Return [x, y] of the center of cell containing provided text 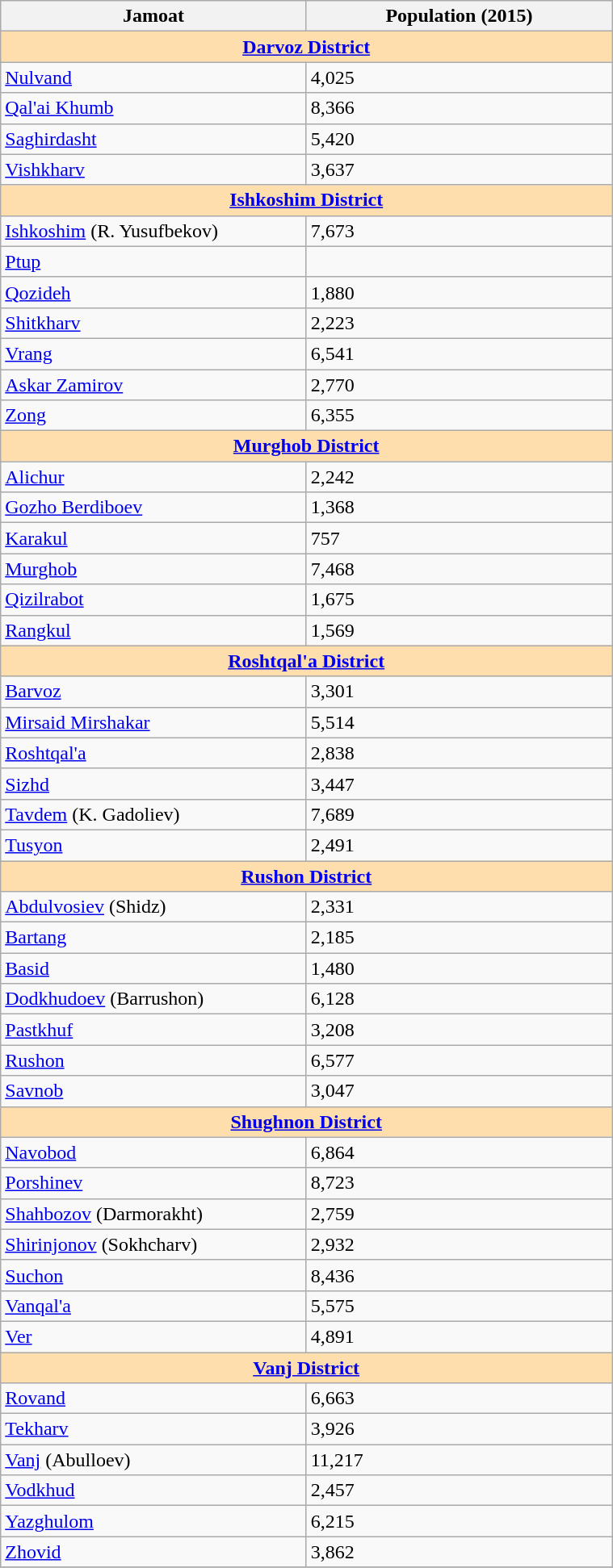
Rovand [153, 1399]
5,514 [459, 722]
Barvoz [153, 692]
Rushon District [307, 876]
2,457 [459, 1491]
Tekharv [153, 1429]
Gozho Berdiboev [153, 508]
Qal'ai Khumb [153, 108]
7,468 [459, 569]
Yazghulom [153, 1521]
1,480 [459, 968]
Suchon [153, 1275]
Qizilrabot [153, 600]
Vanj District [307, 1368]
Ver [153, 1336]
3,208 [459, 1030]
Zong [153, 416]
Dodkhudoev (Barrushon) [153, 999]
Ptup [153, 261]
4,025 [459, 77]
6,541 [459, 353]
Shahbozov (Darmorakht) [153, 1214]
1,880 [459, 292]
Murghob [153, 569]
Vodkhud [153, 1491]
1,368 [459, 508]
Porshinev [153, 1183]
Ishkoshim District [307, 200]
3,926 [459, 1429]
2,932 [459, 1244]
4,891 [459, 1336]
Rushon [153, 1060]
Alichur [153, 477]
Askar Zamirov [153, 385]
Murghob District [307, 446]
Saghirdasht [153, 139]
5,575 [459, 1306]
2,770 [459, 385]
6,577 [459, 1060]
6,864 [459, 1152]
2,491 [459, 845]
Nulvand [153, 77]
3,447 [459, 784]
Karakul [153, 538]
2,242 [459, 477]
Shughnon District [307, 1122]
6,663 [459, 1399]
2,223 [459, 323]
Shirinjonov (Sokhcharv) [153, 1244]
2,185 [459, 938]
3,862 [459, 1552]
Shitkharv [153, 323]
Vishkharv [153, 169]
Tavdem (K. Gadoliev) [153, 814]
3,047 [459, 1091]
3,301 [459, 692]
6,215 [459, 1521]
5,420 [459, 139]
Pastkhuf [153, 1030]
Abdulvosiev (Shidz) [153, 907]
Vanqal'a [153, 1306]
Roshtqal'a District [307, 661]
Bartang [153, 938]
11,217 [459, 1460]
Roshtqal'a [153, 753]
2,331 [459, 907]
Vanj (Abulloev) [153, 1460]
Sizhd [153, 784]
2,759 [459, 1214]
Basid [153, 968]
7,673 [459, 231]
Qozideh [153, 292]
1,675 [459, 600]
6,128 [459, 999]
8,723 [459, 1183]
1,569 [459, 630]
6,355 [459, 416]
Rangkul [153, 630]
757 [459, 538]
3,637 [459, 169]
Savnob [153, 1091]
Vrang [153, 353]
7,689 [459, 814]
Tusyon [153, 845]
Ishkoshim (R. Yusufbekov) [153, 231]
Navobod [153, 1152]
2,838 [459, 753]
Darvoz District [307, 47]
Mirsaid Mirshakar [153, 722]
Population (2015) [459, 16]
8,436 [459, 1275]
Jamoat [153, 16]
Zhovid [153, 1552]
8,366 [459, 108]
